Capture the cell that displays the provided text and extract its (X, Y) central coordinate. 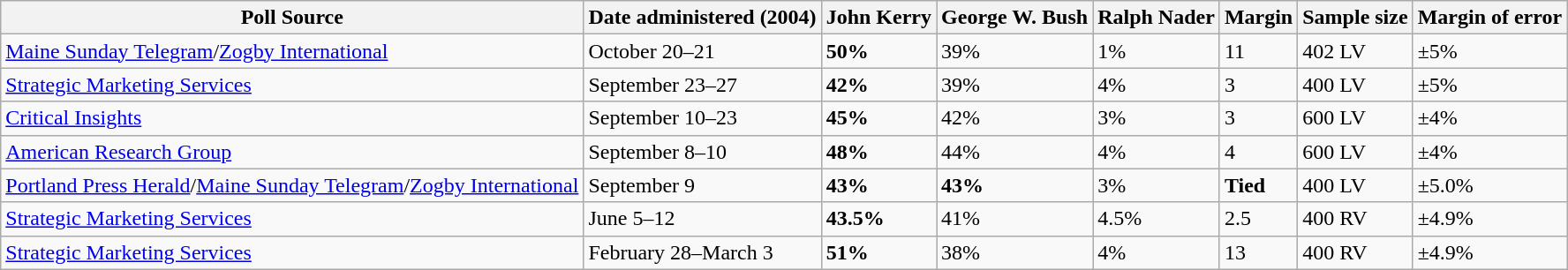
48% (878, 152)
38% (1015, 252)
Margin (1258, 18)
Maine Sunday Telegram/Zogby International (292, 51)
13 (1258, 252)
Date administered (2004) (703, 18)
1% (1157, 51)
41% (1015, 219)
±5.0% (1490, 185)
American Research Group (292, 152)
Sample size (1355, 18)
Poll Source (292, 18)
Ralph Nader (1157, 18)
September 10–23 (703, 118)
George W. Bush (1015, 18)
Tied (1258, 185)
September 23–27 (703, 85)
September 8–10 (703, 152)
44% (1015, 152)
October 20–21 (703, 51)
September 9 (703, 185)
51% (878, 252)
4 (1258, 152)
4.5% (1157, 219)
50% (878, 51)
February 28–March 3 (703, 252)
45% (878, 118)
June 5–12 (703, 219)
2.5 (1258, 219)
402 LV (1355, 51)
Margin of error (1490, 18)
Portland Press Herald/Maine Sunday Telegram/Zogby International (292, 185)
43.5% (878, 219)
11 (1258, 51)
John Kerry (878, 18)
Critical Insights (292, 118)
